Extract the [x, y] coordinate from the center of the cell holding the provided text.  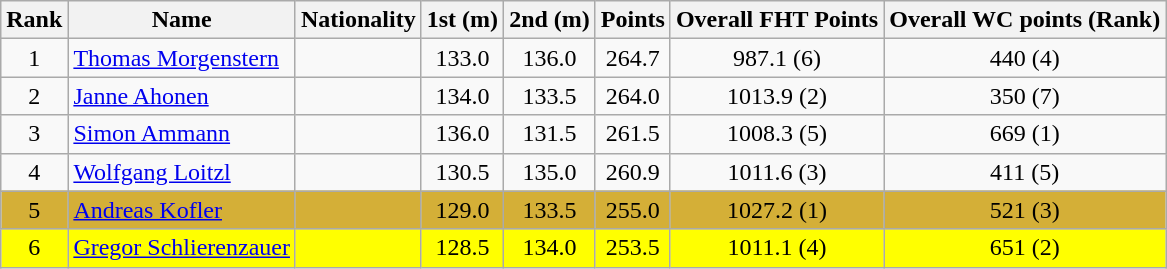
669 (1) [1025, 134]
Points [632, 20]
651 (2) [1025, 248]
Simon Ammann [182, 134]
2nd (m) [550, 20]
Overall FHT Points [776, 20]
2 [34, 96]
260.9 [632, 172]
5 [34, 210]
Rank [34, 20]
987.1 (6) [776, 58]
440 (4) [1025, 58]
1st (m) [462, 20]
128.5 [462, 248]
1 [34, 58]
264.7 [632, 58]
350 (7) [1025, 96]
Gregor Schlierenzauer [182, 248]
255.0 [632, 210]
135.0 [550, 172]
131.5 [550, 134]
Name [182, 20]
Nationality [358, 20]
Wolfgang Loitzl [182, 172]
253.5 [632, 248]
130.5 [462, 172]
1011.6 (3) [776, 172]
133.0 [462, 58]
6 [34, 248]
1027.2 (1) [776, 210]
261.5 [632, 134]
129.0 [462, 210]
1008.3 (5) [776, 134]
Thomas Morgenstern [182, 58]
Overall WC points (Rank) [1025, 20]
411 (5) [1025, 172]
Andreas Kofler [182, 210]
4 [34, 172]
264.0 [632, 96]
Janne Ahonen [182, 96]
1011.1 (4) [776, 248]
521 (3) [1025, 210]
1013.9 (2) [776, 96]
3 [34, 134]
